Return (X, Y) of the center of cell containing provided text 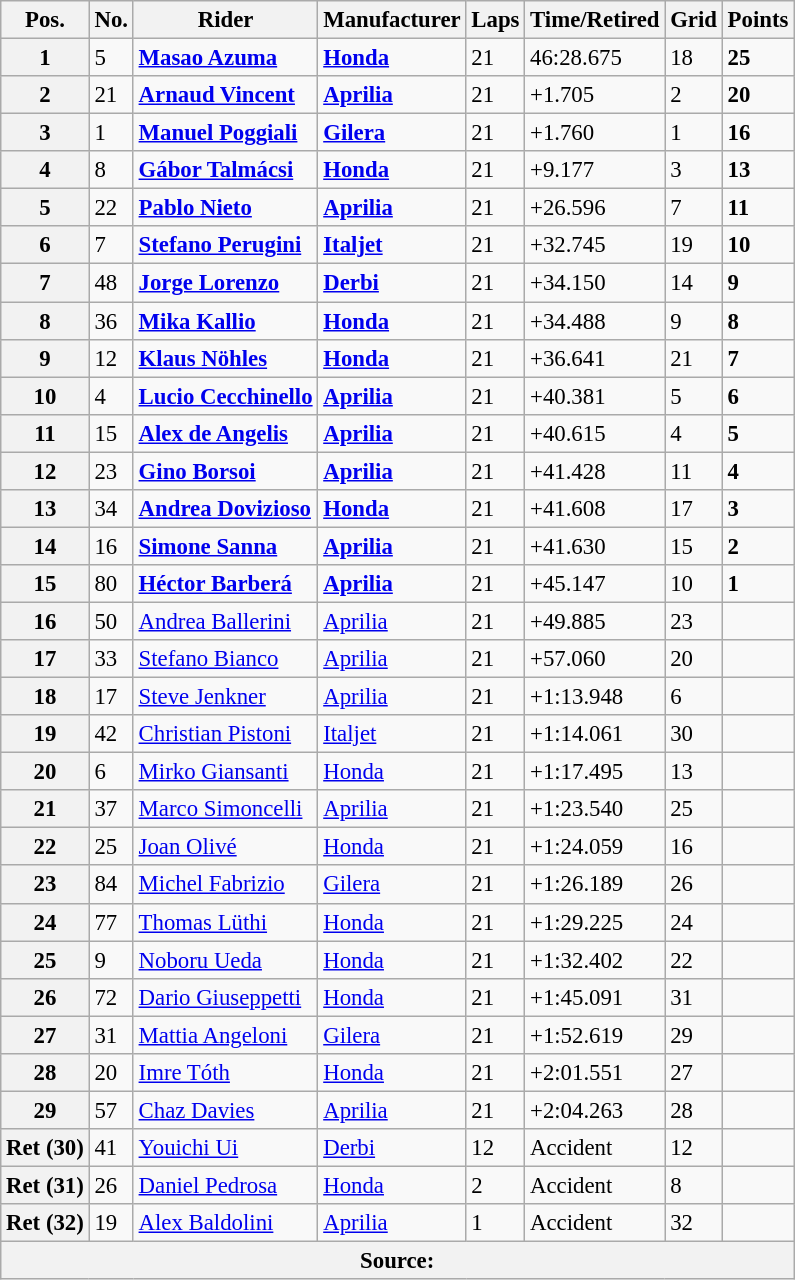
Ret (30) (45, 1148)
Gino Borsoi (226, 471)
50 (111, 621)
42 (111, 734)
34 (111, 509)
+40.615 (595, 433)
Ret (31) (45, 1185)
Steve Jenkner (226, 697)
Joan Olivé (226, 847)
+36.641 (595, 358)
57 (111, 1110)
Andrea Dovizioso (226, 509)
Alex Baldolini (226, 1223)
+32.745 (595, 245)
+2:04.263 (595, 1110)
+1:26.189 (595, 885)
Masao Azuma (226, 58)
Gábor Talmácsi (226, 170)
+1:13.948 (595, 697)
30 (694, 734)
+1:24.059 (595, 847)
+40.381 (595, 396)
Simone Sanna (226, 546)
+1:45.091 (595, 997)
Pos. (45, 20)
Manuel Poggiali (226, 133)
Pablo Nieto (226, 208)
77 (111, 922)
+26.596 (595, 208)
+41.630 (595, 546)
+49.885 (595, 621)
72 (111, 997)
+1.705 (595, 95)
Noboru Ueda (226, 960)
Time/Retired (595, 20)
Stefano Bianco (226, 659)
+1.760 (595, 133)
Youichi Ui (226, 1148)
37 (111, 809)
Mattia Angeloni (226, 1035)
48 (111, 283)
80 (111, 584)
Lucio Cecchinello (226, 396)
+9.177 (595, 170)
32 (694, 1223)
Ret (32) (45, 1223)
+2:01.551 (595, 1073)
Thomas Lüthi (226, 922)
46:28.675 (595, 58)
Stefano Perugini (226, 245)
33 (111, 659)
+34.150 (595, 283)
Rider (226, 20)
+57.060 (595, 659)
+45.147 (595, 584)
Héctor Barberá (226, 584)
Mika Kallio (226, 321)
84 (111, 885)
+1:14.061 (595, 734)
Manufacturer (392, 20)
+1:32.402 (595, 960)
Points (758, 20)
Alex de Angelis (226, 433)
Imre Tóth (226, 1073)
Daniel Pedrosa (226, 1185)
Marco Simoncelli (226, 809)
36 (111, 321)
Klaus Nöhles (226, 358)
+41.608 (595, 509)
+1:17.495 (595, 772)
41 (111, 1148)
Dario Giuseppetti (226, 997)
Laps (496, 20)
Andrea Ballerini (226, 621)
Michel Fabrizio (226, 885)
Mirko Giansanti (226, 772)
+41.428 (595, 471)
Chaz Davies (226, 1110)
Arnaud Vincent (226, 95)
+1:23.540 (595, 809)
Source: (398, 1261)
Grid (694, 20)
No. (111, 20)
Christian Pistoni (226, 734)
+1:29.225 (595, 922)
+1:52.619 (595, 1035)
+34.488 (595, 321)
Jorge Lorenzo (226, 283)
